Determine the [x, y] coordinate at the center of the cell enclosing the given text.  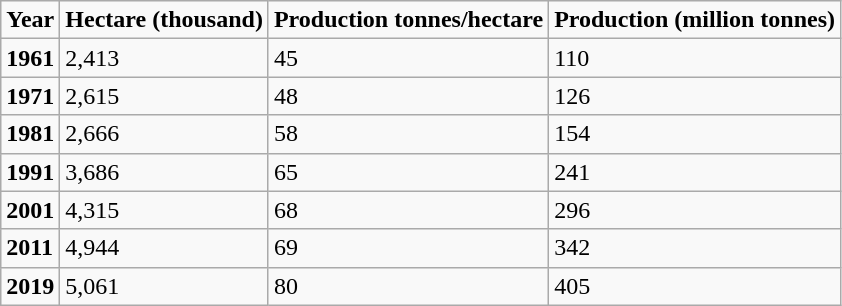
126 [695, 96]
80 [408, 286]
405 [695, 286]
110 [695, 58]
45 [408, 58]
2011 [30, 248]
1961 [30, 58]
2,615 [164, 96]
Hectare (thousand) [164, 20]
68 [408, 210]
3,686 [164, 172]
4,315 [164, 210]
342 [695, 248]
Year [30, 20]
65 [408, 172]
2,666 [164, 134]
1981 [30, 134]
2,413 [164, 58]
Production tonnes/hectare [408, 20]
1971 [30, 96]
69 [408, 248]
296 [695, 210]
2001 [30, 210]
Production (million tonnes) [695, 20]
154 [695, 134]
48 [408, 96]
241 [695, 172]
4,944 [164, 248]
2019 [30, 286]
58 [408, 134]
1991 [30, 172]
5,061 [164, 286]
